Extract the [X, Y] coordinate from the center of the cell holding the provided text.  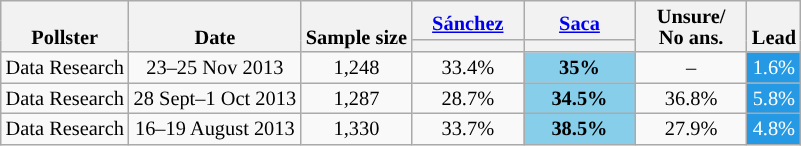
1,330 [356, 128]
Pollster [65, 26]
Saca [580, 20]
Lead [774, 26]
23–25 Nov 2013 [215, 68]
28.7% [468, 98]
27.9% [691, 128]
16–19 August 2013 [215, 128]
– [691, 68]
34.5% [580, 98]
Sánchez [468, 20]
33.4% [468, 68]
Unsure/No ans. [691, 26]
35% [580, 68]
28 Sept–1 Oct 2013 [215, 98]
Sample size [356, 26]
1,287 [356, 98]
Date [215, 26]
5.8% [774, 98]
1,248 [356, 68]
38.5% [580, 128]
33.7% [468, 128]
36.8% [691, 98]
1.6% [774, 68]
4.8% [774, 128]
